Identify which cell holds the provided text, then report its [x, y] central coordinate. 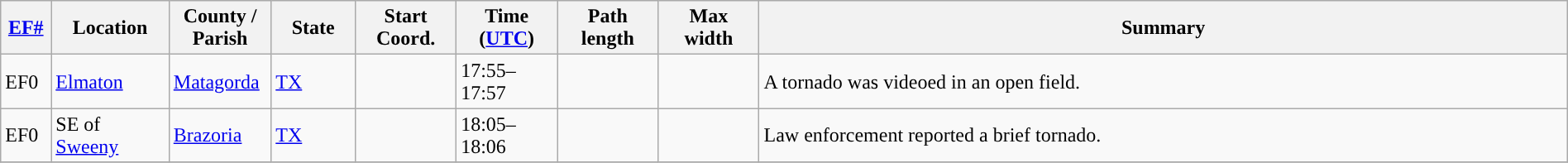
Matagorda [220, 81]
Time (UTC) [507, 28]
Summary [1163, 28]
A tornado was videoed in an open field. [1163, 81]
EF# [26, 28]
17:55–17:57 [507, 81]
Location [110, 28]
Max width [709, 28]
Brazoria [220, 136]
SE of Sweeny [110, 136]
Law enforcement reported a brief tornado. [1163, 136]
State [313, 28]
County / Parish [220, 28]
Path length [608, 28]
Elmaton [110, 81]
18:05–18:06 [507, 136]
Start Coord. [406, 28]
